Scan for the cell matching the given text and deliver its (X, Y) coordinate at center. 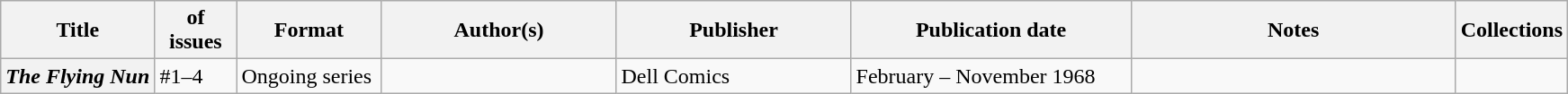
#1–4 (196, 76)
Author(s) (498, 30)
Ongoing series (309, 76)
of issues (196, 30)
Notes (1294, 30)
Dell Comics (734, 76)
Publication date (991, 30)
Publisher (734, 30)
The Flying Nun (77, 76)
Title (77, 30)
Collections (1511, 30)
February – November 1968 (991, 76)
Format (309, 30)
